Search for the cell housing the specified text and yield its (x, y) center coordinate. 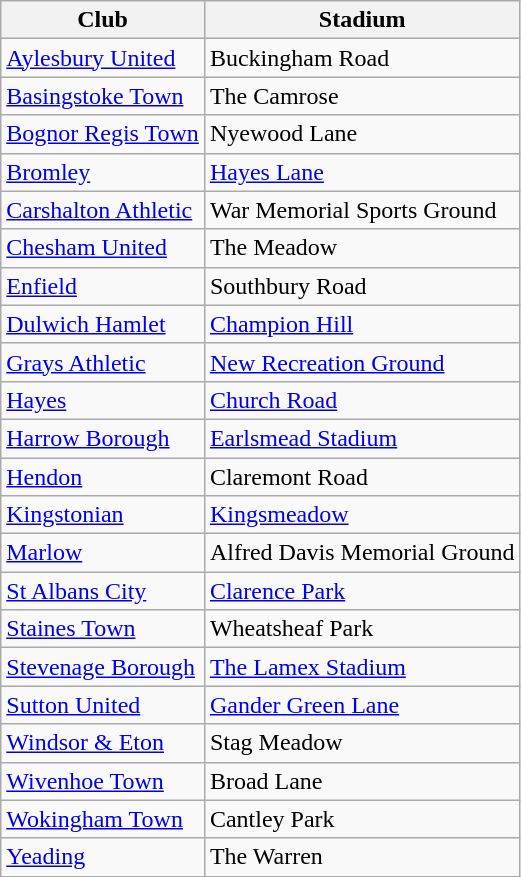
Yeading (103, 857)
Staines Town (103, 629)
Harrow Borough (103, 438)
Claremont Road (362, 477)
Kingstonian (103, 515)
Champion Hill (362, 324)
Buckingham Road (362, 58)
Marlow (103, 553)
Hayes (103, 400)
The Meadow (362, 248)
Kingsmeadow (362, 515)
Hendon (103, 477)
Bognor Regis Town (103, 134)
Southbury Road (362, 286)
Sutton United (103, 705)
Dulwich Hamlet (103, 324)
The Warren (362, 857)
The Camrose (362, 96)
The Lamex Stadium (362, 667)
Club (103, 20)
New Recreation Ground (362, 362)
Stag Meadow (362, 743)
Windsor & Eton (103, 743)
Gander Green Lane (362, 705)
Hayes Lane (362, 172)
Alfred Davis Memorial Ground (362, 553)
Stadium (362, 20)
Wokingham Town (103, 819)
Clarence Park (362, 591)
Broad Lane (362, 781)
Bromley (103, 172)
Chesham United (103, 248)
Cantley Park (362, 819)
Carshalton Athletic (103, 210)
Grays Athletic (103, 362)
St Albans City (103, 591)
Nyewood Lane (362, 134)
Wheatsheaf Park (362, 629)
Basingstoke Town (103, 96)
Church Road (362, 400)
Wivenhoe Town (103, 781)
Earlsmead Stadium (362, 438)
Aylesbury United (103, 58)
War Memorial Sports Ground (362, 210)
Enfield (103, 286)
Stevenage Borough (103, 667)
